Search for the cell housing the specified text and yield its (x, y) center coordinate. 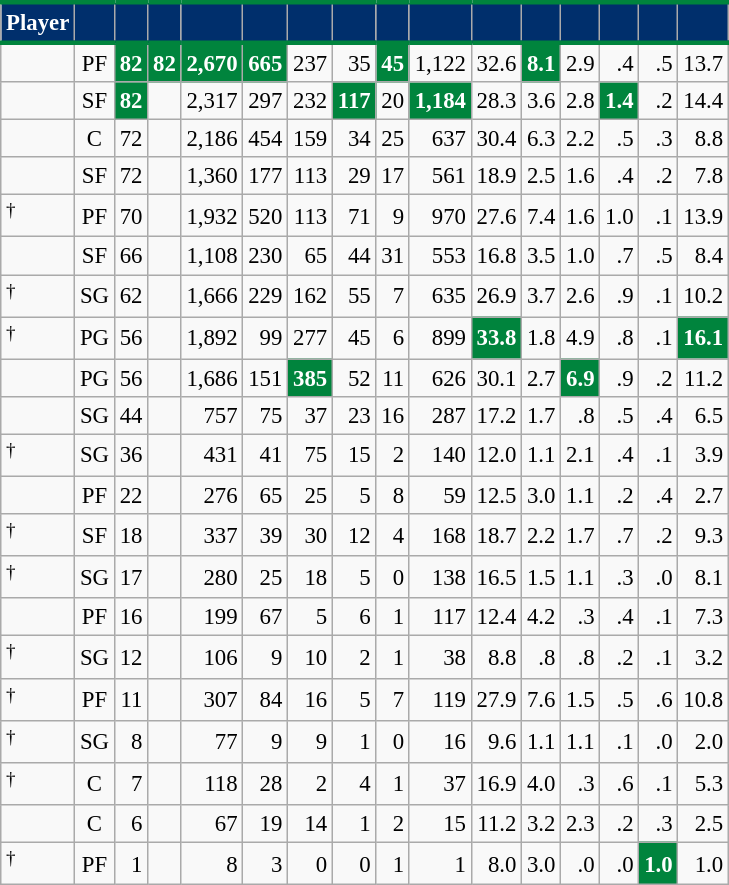
23 (354, 416)
14 (310, 824)
13.7 (703, 62)
12.0 (496, 455)
7.4 (542, 216)
22 (130, 495)
553 (440, 256)
1,686 (212, 378)
9.3 (703, 535)
140 (440, 455)
665 (266, 62)
66 (130, 256)
520 (266, 216)
159 (310, 139)
29 (354, 176)
14.4 (703, 101)
17.2 (496, 416)
2,186 (212, 139)
13.9 (703, 216)
4.9 (580, 338)
10.8 (703, 699)
2,317 (212, 101)
229 (266, 296)
2.1 (580, 455)
52 (354, 378)
32.6 (496, 62)
5.3 (703, 784)
757 (212, 416)
337 (212, 535)
2.9 (580, 62)
62 (130, 296)
7.8 (703, 176)
27.9 (496, 699)
30.1 (496, 378)
9.6 (496, 741)
10 (310, 657)
168 (440, 535)
1,932 (212, 216)
84 (266, 699)
20 (392, 101)
Player (38, 22)
77 (212, 741)
41 (266, 455)
151 (266, 378)
1,184 (440, 101)
287 (440, 416)
38 (440, 657)
118 (212, 784)
31 (392, 256)
6.9 (580, 378)
162 (310, 296)
2.3 (580, 824)
6.3 (542, 139)
59 (440, 495)
39 (266, 535)
199 (212, 617)
454 (266, 139)
8.0 (496, 863)
35 (354, 62)
26.9 (496, 296)
18.9 (496, 176)
177 (266, 176)
30.4 (496, 139)
8.4 (703, 256)
7.3 (703, 617)
4.2 (542, 617)
28 (266, 784)
277 (310, 338)
10.2 (703, 296)
307 (212, 699)
16.1 (703, 338)
561 (440, 176)
232 (310, 101)
16.9 (496, 784)
1,122 (440, 62)
230 (266, 256)
30 (310, 535)
138 (440, 577)
1,892 (212, 338)
119 (440, 699)
27.6 (496, 216)
970 (440, 216)
297 (266, 101)
1,360 (212, 176)
18.7 (496, 535)
2,670 (212, 62)
899 (440, 338)
3.7 (542, 296)
3 (266, 863)
3.5 (542, 256)
3.9 (703, 455)
385 (310, 378)
1.8 (542, 338)
36 (130, 455)
6.5 (703, 416)
2.0 (703, 741)
626 (440, 378)
3.6 (542, 101)
106 (212, 657)
19 (266, 824)
237 (310, 62)
55 (354, 296)
7.6 (542, 699)
276 (212, 495)
12.5 (496, 495)
1,108 (212, 256)
16.5 (496, 577)
2.6 (580, 296)
431 (212, 455)
70 (130, 216)
34 (354, 139)
1.4 (620, 101)
280 (212, 577)
99 (266, 338)
635 (440, 296)
71 (354, 216)
637 (440, 139)
33.8 (496, 338)
28.3 (496, 101)
12.4 (496, 617)
1,666 (212, 296)
2.8 (580, 101)
16.8 (496, 256)
4.0 (542, 784)
